Detect which cell encompasses the target text, then output its (x, y) center coordinate. 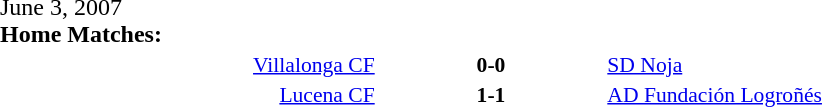
0-0 (492, 64)
